From the cell containing the given text, extract its center point as (X, Y) coordinate. 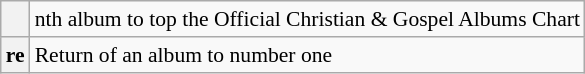
Return of an album to number one (308, 55)
re (16, 55)
nth album to top the Official Christian & Gospel Albums Chart (308, 19)
